Capture the cell that displays the provided text and extract its [x, y] central coordinate. 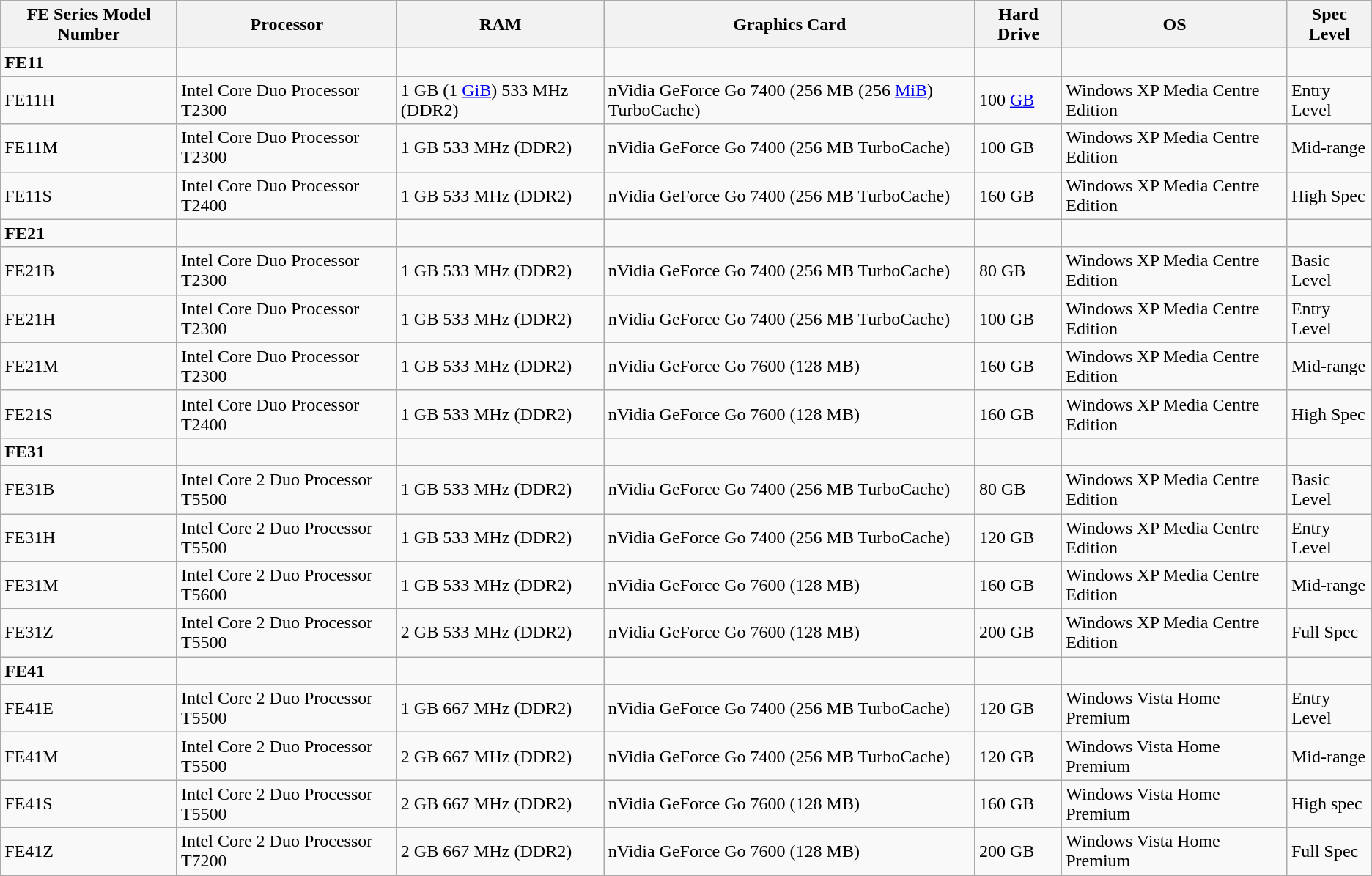
FE41 [89, 671]
High spec [1329, 803]
FE31Z [89, 633]
FE21M [89, 367]
FE41M [89, 757]
FE21H [89, 318]
FE11 [89, 62]
nVidia GeForce Go 7400 (256 MB (256 MiB) TurboCache) [789, 100]
FE21B [89, 271]
1 GB 667 MHz (DDR2) [500, 708]
FE11S [89, 195]
Spec Level [1329, 25]
Intel Core 2 Duo Processor T5600 [287, 585]
FE31B [89, 490]
FE41E [89, 708]
FE41S [89, 803]
Intel Core 2 Duo Processor T7200 [287, 852]
FE31M [89, 585]
FE31H [89, 537]
FE31 [89, 452]
RAM [500, 25]
FE11H [89, 100]
FE21 [89, 233]
2 GB 533 MHz (DDR2) [500, 633]
FE21S [89, 413]
FE41Z [89, 852]
Hard Drive [1018, 25]
OS [1175, 25]
FE Series Model Number [89, 25]
FE11M [89, 148]
Graphics Card [789, 25]
Processor [287, 25]
1 GB (1 GiB) 533 MHz (DDR2) [500, 100]
